From the cell containing the given text, extract its center point as [x, y] coordinate. 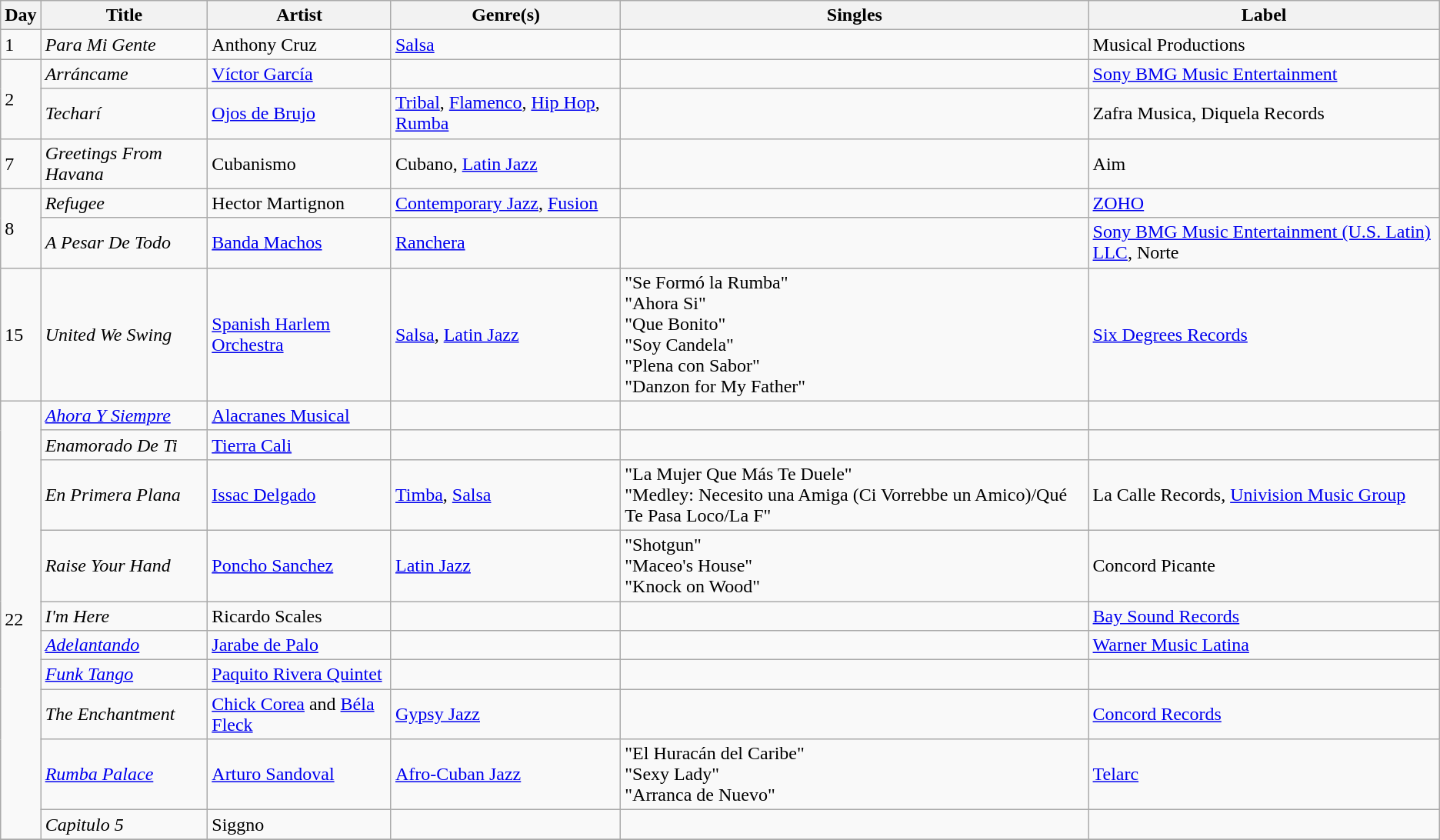
Enamorado De Ti [125, 445]
ZOHO [1264, 203]
Ahora Y Siempre [125, 415]
Poncho Sanchez [300, 565]
Tierra Cali [300, 445]
Capitulo 5 [125, 825]
Hector Martignon [300, 203]
"La Mujer Que Más Te Duele""Medley: Necesito una Amiga (Ci Vorrebbe un Amico)/Qué Te Pasa Loco/La F" [855, 495]
Víctor García [300, 74]
Singles [855, 15]
Ricardo Scales [300, 616]
Issac Delgado [300, 495]
15 [21, 334]
Contemporary Jazz, Fusion [505, 203]
7 [21, 163]
Jarabe de Palo [300, 645]
Tribal, Flamenco, Hip Hop, Rumba [505, 114]
22 [21, 620]
Musical Productions [1264, 45]
Concord Records [1264, 714]
Ranchera [505, 243]
Day [21, 15]
Title [125, 15]
Greetings From Havana [125, 163]
Concord Picante [1264, 565]
Banda Machos [300, 243]
Warner Music Latina [1264, 645]
Siggno [300, 825]
Paquito Rivera Quintet [300, 675]
Afro-Cuban Jazz [505, 775]
Label [1264, 15]
Arturo Sandoval [300, 775]
Artist [300, 15]
Adelantando [125, 645]
Zafra Musica, Diquela Records [1264, 114]
Spanish Harlem Orchestra [300, 334]
Latin Jazz [505, 565]
The Enchantment [125, 714]
"Shotgun""Maceo's House""Knock on Wood" [855, 565]
Refugee [125, 203]
Techarí [125, 114]
Sony BMG Music Entertainment [1264, 74]
Salsa, Latin Jazz [505, 334]
Aim [1264, 163]
Arráncame [125, 74]
"El Huracán del Caribe""Sexy Lady""Arranca de Nuevo" [855, 775]
Genre(s) [505, 15]
Anthony Cruz [300, 45]
A Pesar De Todo [125, 243]
8 [21, 228]
2 [21, 98]
Chick Corea and Béla Fleck [300, 714]
Para Mi Gente [125, 45]
Alacranes Musical [300, 415]
Salsa [505, 45]
Cubanismo [300, 163]
Funk Tango [125, 675]
La Calle Records, Univision Music Group [1264, 495]
Bay Sound Records [1264, 616]
En Primera Plana [125, 495]
Cubano, Latin Jazz [505, 163]
Raise Your Hand [125, 565]
Sony BMG Music Entertainment (U.S. Latin) LLC, Norte [1264, 243]
Timba, Salsa [505, 495]
Gypsy Jazz [505, 714]
Ojos de Brujo [300, 114]
1 [21, 45]
Six Degrees Records [1264, 334]
"Se Formó la Rumba""Ahora Si""Que Bonito""Soy Candela""Plena con Sabor""Danzon for My Father" [855, 334]
Rumba Palace [125, 775]
United We Swing [125, 334]
I'm Here [125, 616]
Telarc [1264, 775]
